Search for the cell housing the specified text and yield its [X, Y] center coordinate. 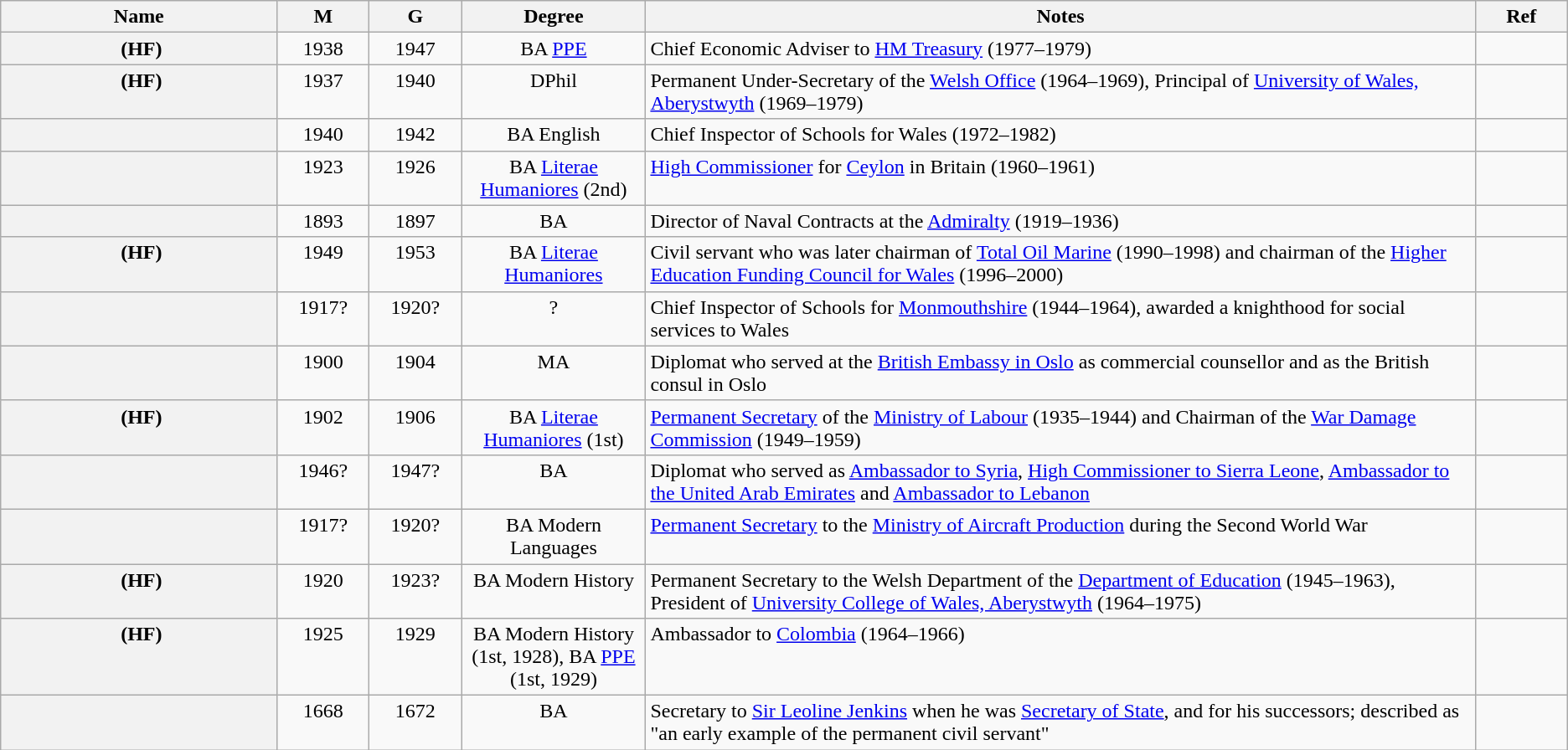
BA Literae Humaniores (2nd) [554, 177]
BA Modern Languages [554, 536]
1937 [323, 92]
Notes [1060, 17]
1902 [323, 427]
Permanent Under-Secretary of the Welsh Office (1964–1969), Principal of University of Wales, Aberystwyth (1969–1979) [1060, 92]
1904 [415, 373]
Ref [1521, 17]
DPhil [554, 92]
Director of Naval Contracts at the Admiralty (1919–1936) [1060, 221]
Civil servant who was later chairman of Total Oil Marine (1990–1998) and chairman of the Higher Education Funding Council for Wales (1996–2000) [1060, 265]
1953 [415, 265]
BA PPE [554, 49]
Chief Economic Adviser to HM Treasury (1977–1979) [1060, 49]
1926 [415, 177]
Permanent Secretary of the Ministry of Labour (1935–1944) and Chairman of the War Damage Commission (1949–1959) [1060, 427]
G [415, 17]
BA Literae Humaniores (1st) [554, 427]
1947? [415, 482]
1942 [415, 135]
? [554, 318]
1925 [323, 657]
MA [554, 373]
1923 [323, 177]
Chief Inspector of Schools for Wales (1972–1982) [1060, 135]
1920 [323, 591]
High Commissioner for Ceylon in Britain (1960–1961) [1060, 177]
BA English [554, 135]
Ambassador to Colombia (1964–1966) [1060, 657]
1947 [415, 49]
1949 [323, 265]
BA Modern History [554, 591]
Degree [554, 17]
Name [139, 17]
1938 [323, 49]
1906 [415, 427]
Permanent Secretary to the Ministry of Aircraft Production during the Second World War [1060, 536]
1946? [323, 482]
BA Literae Humaniores [554, 265]
BA Modern History (1st, 1928), BA PPE (1st, 1929) [554, 657]
M [323, 17]
1672 [415, 723]
1893 [323, 221]
1897 [415, 221]
Diplomat who served as Ambassador to Syria, High Commissioner to Sierra Leone, Ambassador to the United Arab Emirates and Ambassador to Lebanon [1060, 482]
1923? [415, 591]
Diplomat who served at the British Embassy in Oslo as commercial counsellor and as the British consul in Oslo [1060, 373]
1668 [323, 723]
1900 [323, 373]
1929 [415, 657]
Chief Inspector of Schools for Monmouthshire (1944–1964), awarded a knighthood for social services to Wales [1060, 318]
